Return the (X, Y) coordinate for the center point of the cell that contains the specified text.  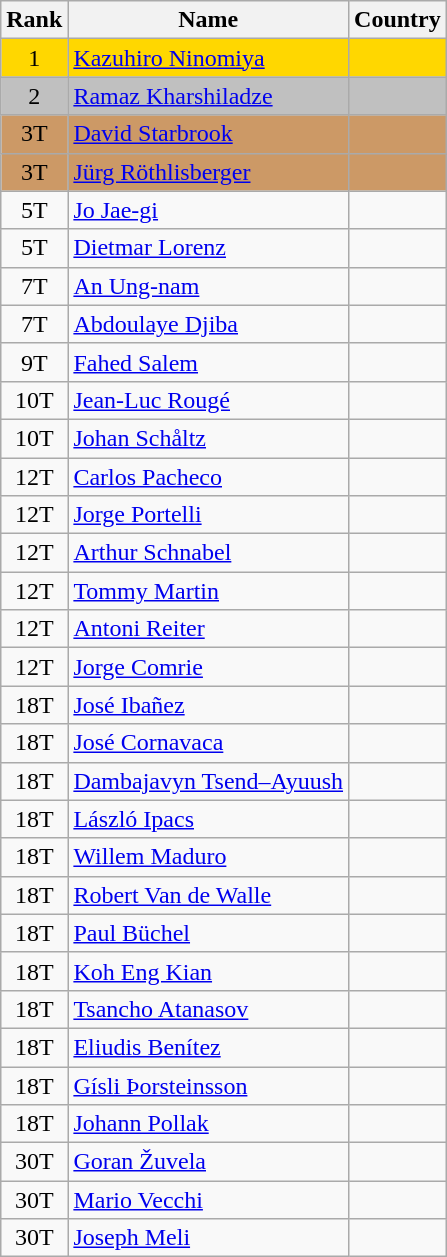
Tsancho Atanasov (208, 1009)
2 (34, 96)
Tommy Martin (208, 591)
Koh Eng Kian (208, 971)
Fahed Salem (208, 362)
1 (34, 58)
An Ung-nam (208, 286)
Kazuhiro Ninomiya (208, 58)
Gísli Þorsteinsson (208, 1085)
José Ibañez (208, 705)
Dambajavyn Tsend–Ayuush (208, 781)
9T (34, 362)
Antoni Reiter (208, 629)
Johan Schåltz (208, 438)
Joseph Meli (208, 1238)
Carlos Pacheco (208, 477)
Country (398, 20)
Eliudis Benítez (208, 1047)
José Cornavaca (208, 743)
Goran Žuvela (208, 1162)
Abdoulaye Djiba (208, 324)
Johann Pollak (208, 1124)
Rank (34, 20)
Jean-Luc Rougé (208, 400)
Willem Maduro (208, 857)
Jo Jae-gi (208, 210)
Jorge Portelli (208, 515)
Jürg Röthlisberger (208, 172)
Mario Vecchi (208, 1200)
Dietmar Lorenz (208, 248)
Ramaz Kharshiladze (208, 96)
Paul Büchel (208, 933)
David Starbrook (208, 134)
Name (208, 20)
Robert Van de Walle (208, 895)
Arthur Schnabel (208, 553)
László Ipacs (208, 819)
Jorge Comrie (208, 667)
